Scan for the cell matching the given text and deliver its [x, y] coordinate at center. 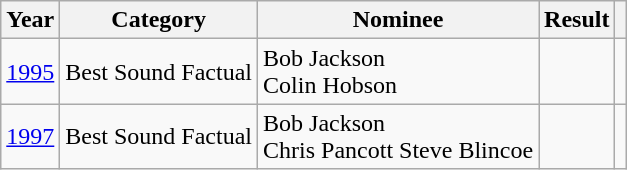
1997 [30, 136]
Year [30, 20]
Bob JacksonColin Hobson [398, 72]
Category [159, 20]
Nominee [398, 20]
1995 [30, 72]
Bob JacksonChris Pancott Steve Blincoe [398, 136]
Result [577, 20]
